Detect which cell encompasses the target text, then output its (x, y) center coordinate. 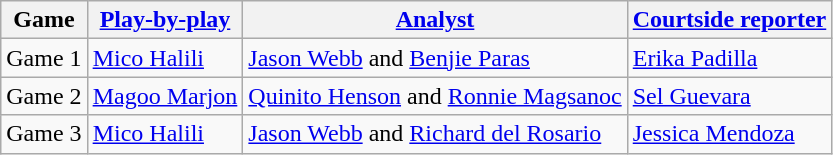
Jason Webb and Benjie Paras (435, 58)
Sel Guevara (730, 96)
Erika Padilla (730, 58)
Play-by-play (165, 20)
Game (44, 20)
Quinito Henson and Ronnie Magsanoc (435, 96)
Game 3 (44, 134)
Game 1 (44, 58)
Courtside reporter (730, 20)
Jason Webb and Richard del Rosario (435, 134)
Analyst (435, 20)
Game 2 (44, 96)
Jessica Mendoza (730, 134)
Magoo Marjon (165, 96)
